From the cell containing the given text, extract its center point as [x, y] coordinate. 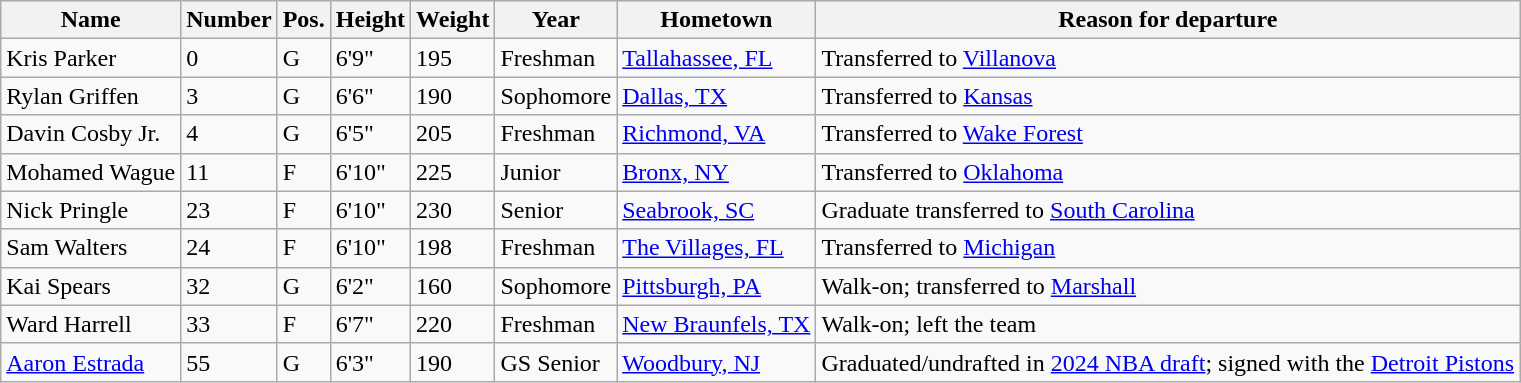
Bronx, NY [716, 172]
205 [453, 134]
0 [229, 58]
195 [453, 58]
Mohamed Wague [91, 172]
The Villages, FL [716, 248]
Kris Parker [91, 58]
Pittsburgh, PA [716, 286]
Transferred to Kansas [1168, 96]
New Braunfels, TX [716, 324]
Woodbury, NJ [716, 362]
Nick Pringle [91, 210]
6'6" [370, 96]
230 [453, 210]
Number [229, 20]
225 [453, 172]
Junior [556, 172]
23 [229, 210]
24 [229, 248]
Graduate transferred to South Carolina [1168, 210]
6'7" [370, 324]
Richmond, VA [716, 134]
Walk-on; left the team [1168, 324]
6'9" [370, 58]
160 [453, 286]
Pos. [304, 20]
11 [229, 172]
6'3" [370, 362]
Transferred to Michigan [1168, 248]
220 [453, 324]
198 [453, 248]
Transferred to Oklahoma [1168, 172]
Seabrook, SC [716, 210]
3 [229, 96]
Davin Cosby Jr. [91, 134]
Height [370, 20]
Reason for departure [1168, 20]
Rylan Griffen [91, 96]
Graduated/undrafted in 2024 NBA draft; signed with the Detroit Pistons [1168, 362]
Transferred to Villanova [1168, 58]
55 [229, 362]
Senior [556, 210]
Ward Harrell [91, 324]
4 [229, 134]
Weight [453, 20]
Transferred to Wake Forest [1168, 134]
6'2" [370, 286]
Kai Spears [91, 286]
Tallahassee, FL [716, 58]
Aaron Estrada [91, 362]
Name [91, 20]
GS Senior [556, 362]
Year [556, 20]
33 [229, 324]
Walk-on; transferred to Marshall [1168, 286]
32 [229, 286]
Dallas, TX [716, 96]
6'5" [370, 134]
Hometown [716, 20]
Sam Walters [91, 248]
